Locate the cell with the specified text and output its (X, Y) center coordinate. 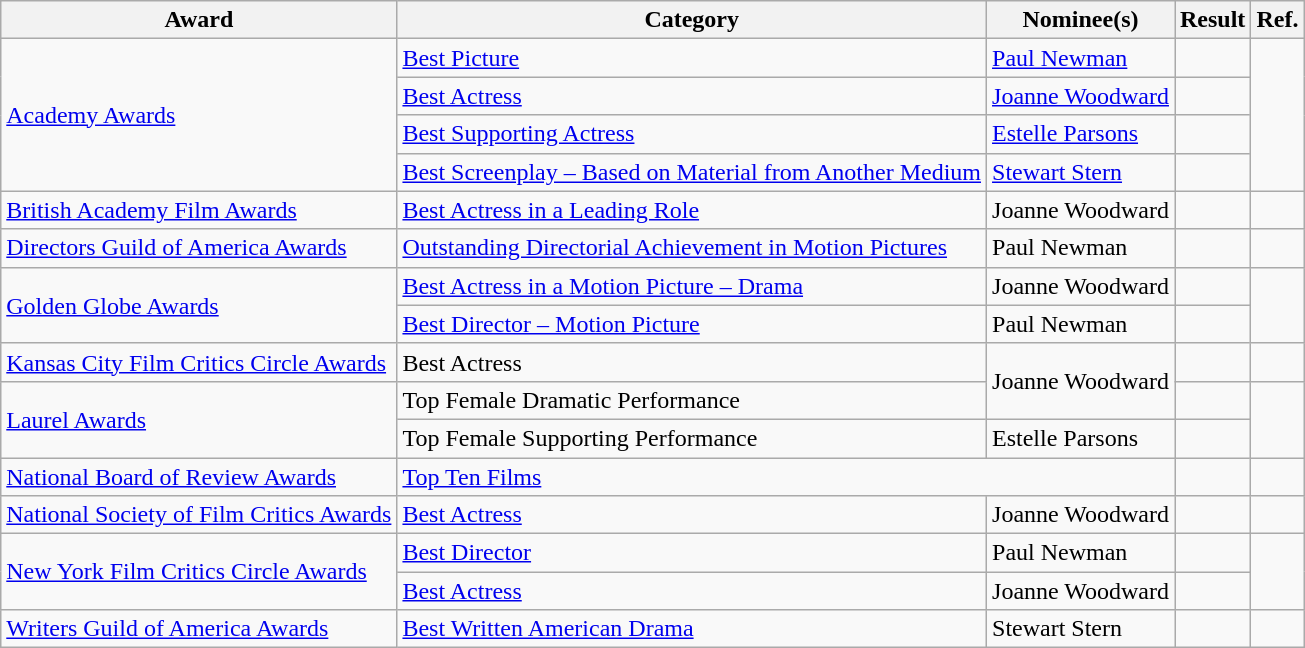
New York Film Critics Circle Awards (199, 572)
Nominee(s) (1081, 20)
Category (692, 20)
Golden Globe Awards (199, 305)
Best Actress in a Leading Role (692, 210)
Top Female Supporting Performance (692, 438)
Academy Awards (199, 115)
National Board of Review Awards (199, 477)
Award (199, 20)
Best Written American Drama (692, 629)
Kansas City Film Critics Circle Awards (199, 362)
Best Actress in a Motion Picture – Drama (692, 286)
Best Picture (692, 58)
Best Supporting Actress (692, 134)
Writers Guild of America Awards (199, 629)
Best Screenplay – Based on Material from Another Medium (692, 172)
Top Ten Films (786, 477)
National Society of Film Critics Awards (199, 515)
Best Director (692, 553)
Laurel Awards (199, 419)
Result (1212, 20)
Directors Guild of America Awards (199, 248)
British Academy Film Awards (199, 210)
Top Female Dramatic Performance (692, 400)
Ref. (1278, 20)
Best Director – Motion Picture (692, 324)
Outstanding Directorial Achievement in Motion Pictures (692, 248)
